Scan for the cell matching the given text and deliver its [X, Y] coordinate at center. 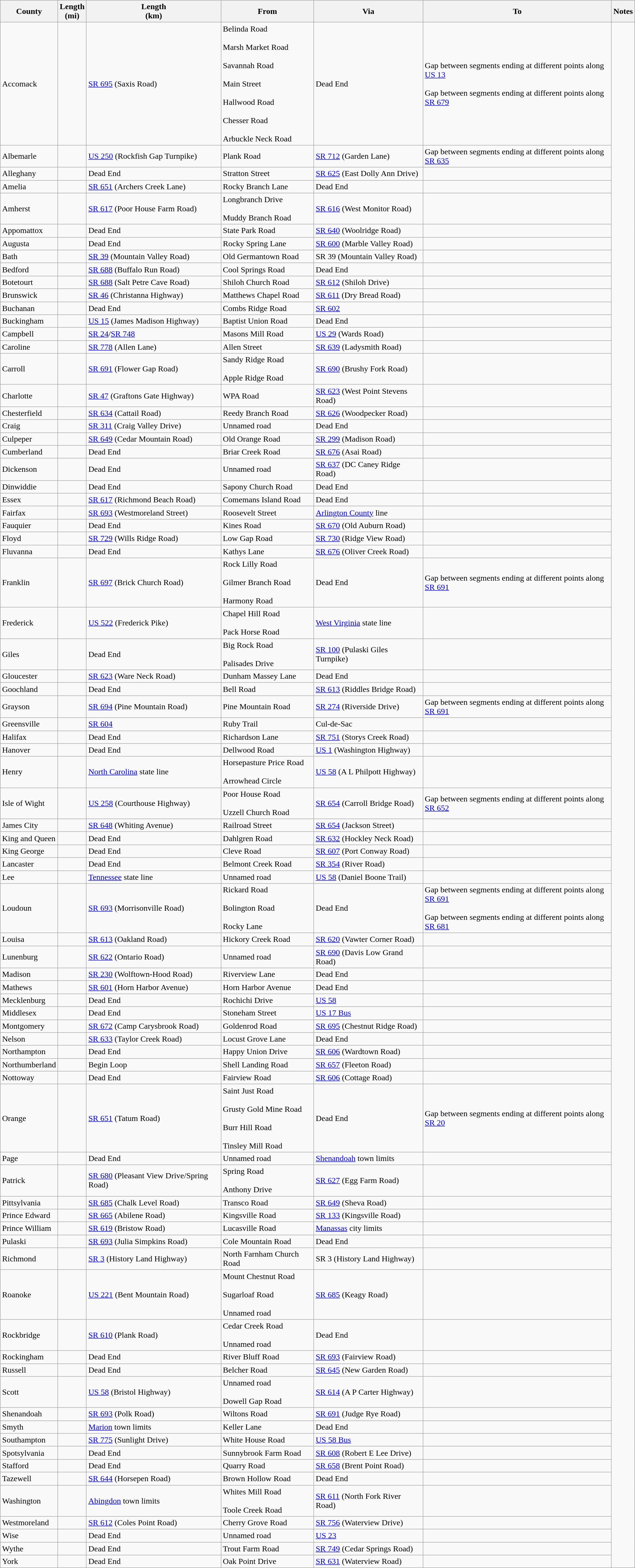
SR 632 (Hockley Neck Road) [368, 838]
US 58 (Daniel Boone Trail) [368, 877]
Big Rock RoadPalisades Drive [268, 654]
Keller Lane [268, 1427]
Baptist Union Road [268, 321]
Horsepasture Price RoadArrowhead Circle [268, 772]
Bath [29, 256]
Pulaski [29, 1241]
Louisa [29, 940]
SR 617 (Richmond Beach Road) [154, 500]
US 23 [368, 1536]
Combs Ridge Road [268, 308]
Comemans Island Road [268, 500]
Rocky Branch Lane [268, 187]
Grayson [29, 707]
To [517, 12]
SR 100 (Pulaski Giles Turnpike) [368, 654]
SR 604 [154, 724]
Amelia [29, 187]
SR 657 (Fleeton Road) [368, 1065]
SR 299 (Madison Road) [368, 439]
SR 610 (Plank Road) [154, 1335]
SR 24/SR 748 [154, 334]
Mount Chestnut RoadSugarloaf RoadUnnamed road [268, 1295]
Rock Lilly RoadGilmer Branch RoadHarmony Road [268, 583]
Horn Harbor Avenue [268, 987]
SR 693 (Fairview Road) [368, 1357]
Greensville [29, 724]
Culpeper [29, 439]
SR 625 (East Dolly Ann Drive) [368, 174]
Railroad Street [268, 825]
Roanoke [29, 1295]
Happy Union Drive [268, 1052]
Begin Loop [154, 1065]
Hanover [29, 750]
Loudoun [29, 908]
Notes [623, 12]
Gap between segments ending at different points along SR 635 [517, 156]
Buchanan [29, 308]
Scott [29, 1392]
US 1 (Washington Highway) [368, 750]
US 58 (A L Philpott Highway) [368, 772]
River Bluff Road [268, 1357]
Old Germantown Road [268, 256]
Wise [29, 1536]
Botetourt [29, 282]
County [29, 12]
SR 606 (Wardtown Road) [368, 1052]
Briar Creek Road [268, 452]
Rockbridge [29, 1335]
Roosevelt Street [268, 512]
Alleghany [29, 174]
Marion town limits [154, 1427]
Nelson [29, 1039]
SR 354 (River Road) [368, 864]
Stoneham Street [268, 1013]
US 58 [368, 1000]
Albemarle [29, 156]
SR 601 (Horn Harbor Avenue) [154, 987]
SR 670 (Old Auburn Road) [368, 525]
Tennessee state line [154, 877]
SR 631 (Waterview Road) [368, 1562]
West Virginia state line [368, 623]
Cool Springs Road [268, 269]
Lucasville Road [268, 1228]
SR 644 (Horsepen Road) [154, 1478]
Franklin [29, 583]
SR 651 (Archers Creek Lane) [154, 187]
Allen Street [268, 347]
SR 697 (Brick Church Road) [154, 583]
SR 649 (Cedar Mountain Road) [154, 439]
Chapel Hill RoadPack Horse Road [268, 623]
SR 602 [368, 308]
Oak Point Drive [268, 1562]
Wythe [29, 1549]
Smyth [29, 1427]
SR 680 (Pleasant View Drive/Spring Road) [154, 1180]
SR 633 (Taylor Creek Road) [154, 1039]
US 15 (James Madison Highway) [154, 321]
Prince Edward [29, 1216]
Brunswick [29, 295]
Northumberland [29, 1065]
SR 612 (Shiloh Drive) [368, 282]
State Park Road [268, 231]
SR 46 (Christanna Highway) [154, 295]
SR 691 (Flower Gap Road) [154, 369]
SR 688 (Buffalo Run Road) [154, 269]
SR 612 (Coles Point Road) [154, 1523]
SR 751 (Storys Creek Road) [368, 737]
SR 600 (Marble Valley Road) [368, 244]
Reedy Branch Road [268, 413]
SR 613 (Riddles Bridge Road) [368, 689]
SR 311 (Craig Valley Drive) [154, 426]
Pine Mountain Road [268, 707]
Sandy Ridge RoadApple Ridge Road [268, 369]
SR 730 (Ridge View Road) [368, 538]
Quarry Road [268, 1466]
SR 133 (Kingsville Road) [368, 1216]
SR 623 (Ware Neck Road) [154, 676]
Tazewell [29, 1478]
Cedar Creek RoadUnnamed road [268, 1335]
SR 685 (Keagy Road) [368, 1295]
Gap between segments ending at different points along SR 691Gap between segments ending at different points along SR 681 [517, 908]
SR 749 (Cedar Springs Road) [368, 1549]
SR 617 (Poor House Farm Road) [154, 209]
Whites Mill RoadToole Creek Road [268, 1501]
Manassas city limits [368, 1228]
Rocky Spring Lane [268, 244]
Sunnybrook Farm Road [268, 1453]
Ruby Trail [268, 724]
Gap between segments ending at different points along SR 20 [517, 1118]
From [268, 12]
Washington [29, 1501]
Bell Road [268, 689]
Rickard RoadBolington RoadRocky Lane [268, 908]
Wiltons Road [268, 1414]
Page [29, 1158]
Transco Road [268, 1202]
White House Road [268, 1440]
Prince William [29, 1228]
Unnamed roadDowell Gap Road [268, 1392]
US 250 (Rockfish Gap Turnpike) [154, 156]
Lee [29, 877]
Dunham Massey Lane [268, 676]
SR 611 (North Fork River Road) [368, 1501]
Rockingham [29, 1357]
Kingsville Road [268, 1216]
Fauquier [29, 525]
Henry [29, 772]
Chesterfield [29, 413]
SR 616 (West Monitor Road) [368, 209]
SR 623 (West Point Stevens Road) [368, 395]
SR 619 (Bristow Road) [154, 1228]
SR 690 (Davis Low Grand Road) [368, 957]
Fairview Road [268, 1078]
Rochichi Drive [268, 1000]
Old Orange Road [268, 439]
SR 778 (Allen Lane) [154, 347]
SR 654 (Carroll Bridge Road) [368, 803]
Pittsylvania [29, 1202]
Fairfax [29, 512]
SR 654 (Jackson Street) [368, 825]
SR 634 (Cattail Road) [154, 413]
Low Gap Road [268, 538]
Cole Mountain Road [268, 1241]
Longbranch DriveMuddy Branch Road [268, 209]
Patrick [29, 1180]
SR 693 (Polk Road) [154, 1414]
James City [29, 825]
SR 640 (Woolridge Road) [368, 231]
SR 648 (Whiting Avenue) [154, 825]
Dahlgren Road [268, 838]
Russell [29, 1370]
US 522 (Frederick Pike) [154, 623]
SR 688 (Salt Petre Cave Road) [154, 282]
US 29 (Wards Road) [368, 334]
Kathys Lane [268, 551]
Lancaster [29, 864]
Appomattox [29, 231]
Halifax [29, 737]
Cherry Grove Road [268, 1523]
Mecklenburg [29, 1000]
SR 649 (Sheva Road) [368, 1202]
Arlington County line [368, 512]
North Carolina state line [154, 772]
SR 658 (Brent Point Road) [368, 1466]
SR 608 (Robert E Lee Drive) [368, 1453]
US 258 (Courthouse Highway) [154, 803]
US 221 (Bent Mountain Road) [154, 1295]
Dinwiddie [29, 487]
Spotsylvania [29, 1453]
Gap between segments ending at different points along US 13Gap between segments ending at different points along SR 679 [517, 84]
SR 712 (Garden Lane) [368, 156]
Shenandoah [29, 1414]
Campbell [29, 334]
York [29, 1562]
SR 47 (Graftons Gate Highway) [154, 395]
SR 611 (Dry Bread Road) [368, 295]
SR 665 (Abilene Road) [154, 1216]
SR 693 (Morrisonville Road) [154, 908]
Fluvanna [29, 551]
Essex [29, 500]
Shiloh Church Road [268, 282]
Goochland [29, 689]
Riverview Lane [268, 974]
Brown Hollow Road [268, 1478]
SR 695 (Saxis Road) [154, 84]
Shell Landing Road [268, 1065]
US 58 (Bristol Highway) [154, 1392]
Locust Grove Lane [268, 1039]
SR 620 (Vawter Corner Road) [368, 940]
King George [29, 851]
SR 614 (A P Carter Highway) [368, 1392]
SR 729 (Wills Ridge Road) [154, 538]
Spring RoadAnthony Drive [268, 1180]
US 17 Bus [368, 1013]
Buckingham [29, 321]
Stafford [29, 1466]
Cumberland [29, 452]
Montgomery [29, 1026]
Length(km) [154, 12]
Bedford [29, 269]
Southampton [29, 1440]
SR 639 (Ladysmith Road) [368, 347]
Caroline [29, 347]
Craig [29, 426]
SR 274 (Riverside Drive) [368, 707]
Cleve Road [268, 851]
WPA Road [268, 395]
Accomack [29, 84]
SR 676 (Asai Road) [368, 452]
SR 606 (Cottage Road) [368, 1078]
Richmond [29, 1259]
SR 691 (Judge Rye Road) [368, 1414]
SR 607 (Port Conway Road) [368, 851]
Lunenburg [29, 957]
Trout Farm Road [268, 1549]
Belmont Creek Road [268, 864]
Stratton Street [268, 174]
Frederick [29, 623]
SR 622 (Ontario Road) [154, 957]
SR 637 (DC Caney Ridge Road) [368, 469]
Madison [29, 974]
Matthews Chapel Road [268, 295]
Carroll [29, 369]
Richardson Lane [268, 737]
Orange [29, 1118]
Isle of Wight [29, 803]
SR 756 (Waterview Drive) [368, 1523]
King and Queen [29, 838]
Dickenson [29, 469]
SR 613 (Oakland Road) [154, 940]
Belinda RoadMarsh Market RoadSavannah RoadMain StreetHallwood RoadChesser RoadArbuckle Neck Road [268, 84]
SR 690 (Brushy Fork Road) [368, 369]
Masons Mill Road [268, 334]
North Farnham Church Road [268, 1259]
Dellwood Road [268, 750]
Floyd [29, 538]
Gap between segments ending at different points along SR 652 [517, 803]
Goldenrod Road [268, 1026]
US 58 Bus [368, 1440]
Augusta [29, 244]
SR 693 (Westmoreland Street) [154, 512]
SR 230 (Wolftown-Hood Road) [154, 974]
Sapony Church Road [268, 487]
SR 685 (Chalk Level Road) [154, 1202]
Middlesex [29, 1013]
Via [368, 12]
Plank Road [268, 156]
SR 695 (Chestnut Ridge Road) [368, 1026]
SR 626 (Woodpecker Road) [368, 413]
Cul-de-Sac [368, 724]
SR 775 (Sunlight Drive) [154, 1440]
Amherst [29, 209]
SR 645 (New Garden Road) [368, 1370]
Nottoway [29, 1078]
Northampton [29, 1052]
Length(mi) [72, 12]
Belcher Road [268, 1370]
SR 693 (Julia Simpkins Road) [154, 1241]
Hickory Creek Road [268, 940]
SR 651 (Tatum Road) [154, 1118]
Mathews [29, 987]
Saint Just RoadGrusty Gold Mine RoadBurr Hill RoadTinsley Mill Road [268, 1118]
Gloucester [29, 676]
SR 627 (Egg Farm Road) [368, 1180]
Charlotte [29, 395]
Westmoreland [29, 1523]
Shenandoah town limits [368, 1158]
SR 694 (Pine Mountain Road) [154, 707]
Kines Road [268, 525]
Giles [29, 654]
SR 676 (Oliver Creek Road) [368, 551]
Poor House RoadUzzell Church Road [268, 803]
SR 672 (Camp Carysbrook Road) [154, 1026]
Abingdon town limits [154, 1501]
